Return the [x, y] coordinate for the center point of the cell that contains the specified text.  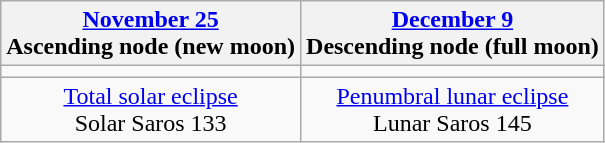
November 25Ascending node (new moon) [151, 34]
Penumbral lunar eclipseLunar Saros 145 [453, 110]
Total solar eclipseSolar Saros 133 [151, 110]
December 9Descending node (full moon) [453, 34]
